Extract the [x, y] coordinate from the center of the cell holding the provided text.  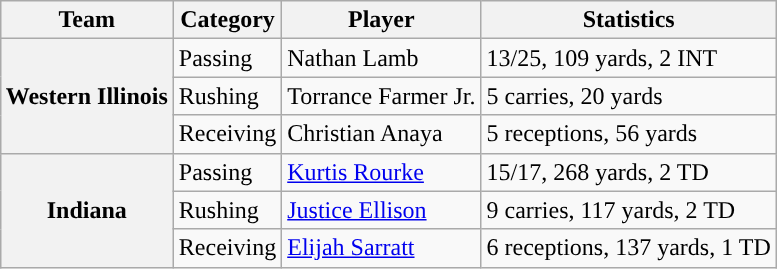
Player [382, 20]
Christian Anaya [382, 134]
Western Illinois [86, 96]
Torrance Farmer Jr. [382, 96]
13/25, 109 yards, 2 INT [628, 58]
Indiana [86, 210]
6 receptions, 137 yards, 1 TD [628, 248]
Justice Ellison [382, 210]
5 carries, 20 yards [628, 96]
Elijah Sarratt [382, 248]
Team [86, 20]
Statistics [628, 20]
5 receptions, 56 yards [628, 134]
Kurtis Rourke [382, 172]
15/17, 268 yards, 2 TD [628, 172]
Nathan Lamb [382, 58]
9 carries, 117 yards, 2 TD [628, 210]
Category [227, 20]
